Extract the (x, y) coordinate from the center of the cell holding the provided text.  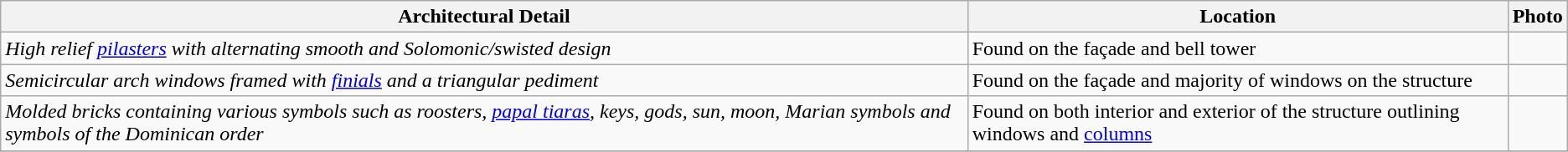
Architectural Detail (484, 17)
Found on the façade and majority of windows on the structure (1238, 80)
High relief pilasters with alternating smooth and Solomonic/swisted design (484, 48)
Photo (1538, 17)
Found on both interior and exterior of the structure outlining windows and columns (1238, 124)
Semicircular arch windows framed with finials and a triangular pediment (484, 80)
Found on the façade and bell tower (1238, 48)
Molded bricks containing various symbols such as roosters, papal tiaras, keys, gods, sun, moon, Marian symbols and symbols of the Dominican order (484, 124)
Location (1238, 17)
